From the cell containing the given text, extract its center point as (x, y) coordinate. 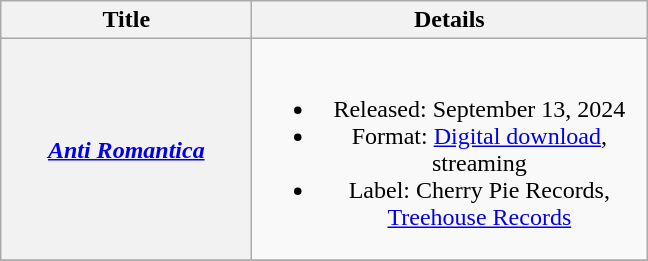
Released: September 13, 2024Format: Digital download, streamingLabel: Cherry Pie Records, Treehouse Records (450, 150)
Title (126, 20)
Details (450, 20)
Anti Romantica (126, 150)
